From the cell containing the given text, extract its center point as (X, Y) coordinate. 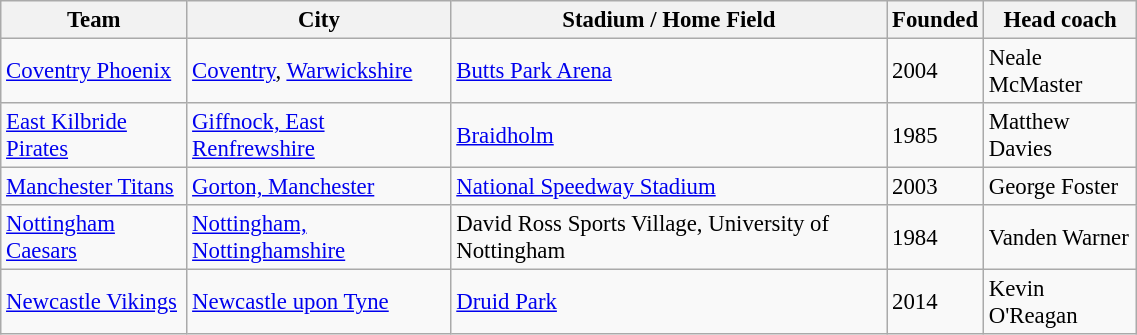
National Speedway Stadium (669, 187)
Team (94, 20)
Giffnock, East Renfrewshire (319, 136)
2004 (936, 72)
Coventry, Warwickshire (319, 72)
Gorton, Manchester (319, 187)
George Foster (1060, 187)
Butts Park Arena (669, 72)
East Kilbride Pirates (94, 136)
Kevin O'Reagan (1060, 302)
2003 (936, 187)
Newcastle Vikings (94, 302)
Matthew Davies (1060, 136)
Manchester Titans (94, 187)
Newcastle upon Tyne (319, 302)
Braidholm (669, 136)
Founded (936, 20)
Stadium / Home Field (669, 20)
David Ross Sports Village, University of Nottingham (669, 238)
Coventry Phoenix (94, 72)
1985 (936, 136)
2014 (936, 302)
Vanden Warner (1060, 238)
City (319, 20)
Druid Park (669, 302)
1984 (936, 238)
Nottingham Caesars (94, 238)
Nottingham, Nottinghamshire (319, 238)
Head coach (1060, 20)
Neale McMaster (1060, 72)
